Determine the [x, y] coordinate at the center of the cell enclosing the given text.  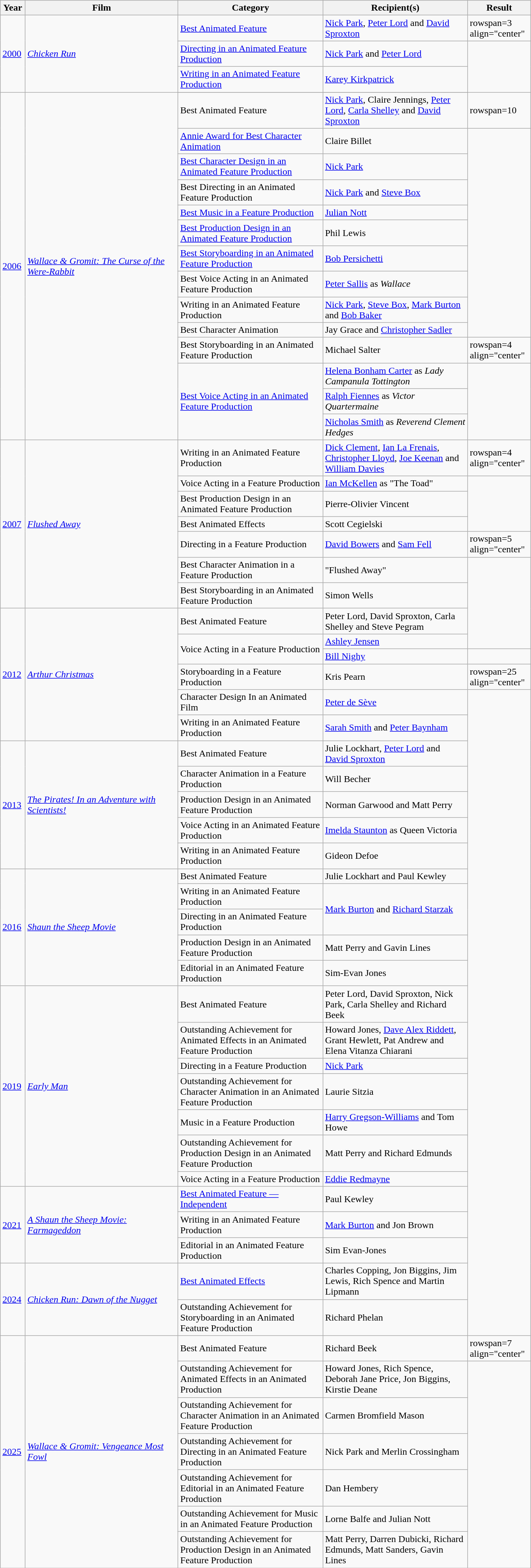
Nick Park and Merlin Crossingham [395, 1452]
Dan Hembery [395, 1488]
Outstanding Achievement for Animated Effects in an Animated Feature Production [251, 1040]
Harry Gregson-Williams and Tom Howe [395, 1123]
Annie Award for Best Character Animation [251, 141]
Richard Beek [395, 1348]
The Pirates! In an Adventure with Scientists! [101, 805]
Outstanding Achievement for Storyboarding in an Animated Feature Production [251, 1317]
Paul Kewley [395, 1199]
Julian Nott [395, 212]
Outstanding Achievement for Music in an Animated Feature Production [251, 1518]
2025 [13, 1452]
Flushed Away [101, 524]
2013 [13, 805]
Helena Bonham Carter as Lady Campanula Tottington [395, 376]
Ashley Jensen [395, 641]
Will Becher [395, 779]
Early Man [101, 1086]
rowspan=3 align="center" [499, 28]
Outstanding Achievement for Editorial in an Animated Feature Production [251, 1488]
Bob Persichetti [395, 258]
Wallace & Gromit: The Curse of the Were-Rabbit [101, 266]
Recipient(s) [395, 8]
Karey Kirkpatrick [395, 79]
Simon Wells [395, 596]
Lorne Balfe and Julian Nott [395, 1518]
Nick Park and Peter Lord [395, 53]
Kris Pearn [395, 677]
2021 [13, 1225]
Matt Perry, Darren Dubicki, Richard Edmunds, Matt Sanders, Gavin Lines [395, 1550]
Nick Park, Claire Jennings, Peter Lord, Carla Shelley and David Sproxton [395, 110]
Peter Lord, David Sproxton, Nick Park, Carla Shelley and Richard Beek [395, 1004]
Category [251, 8]
Ralph Fiennes as Victor Quartermaine [395, 401]
Charles Copping, Jon Biggins, Jim Lewis, Rich Spence and Martin Lipmann [395, 1281]
Imelda Staunton as Queen Victoria [395, 830]
Matt Perry and Gavin Lines [395, 947]
Peter de Sève [395, 703]
2012 [13, 674]
rowspan=5 align="center" [499, 544]
Claire Billet [395, 141]
Eddie Redmayne [395, 1179]
rowspan=10 [499, 110]
Chicken Run [101, 53]
Julie Lockhart and Paul Kewley [395, 876]
Outstanding Achievement for Animated Effects in an Animated Production [251, 1379]
Best Animated Feature — Independent [251, 1199]
Phil Lewis [395, 233]
Arthur Christmas [101, 674]
David Bowers and Sam Fell [395, 544]
Best Character Design in an Animated Feature Production [251, 167]
Mark Burton and Richard Starzak [395, 909]
Gideon Defoe [395, 856]
Nicholas Smith as Reverend Clement Hedges [395, 427]
A Shaun the Sheep Movie: Farmageddon [101, 1225]
Nick Park, Steve Box, Mark Burton and Bob Baker [395, 309]
Michael Salter [395, 350]
Jay Grace and Christopher Sadler [395, 330]
Character Animation in a Feature Production [251, 779]
2000 [13, 53]
Richard Phelan [395, 1317]
Nick Park, Peter Lord and David Sproxton [395, 28]
Chicken Run: Dawn of the Nugget [101, 1299]
Peter Sallis as Wallace [395, 284]
rowspan=7 align="center" [499, 1348]
Sarah Smith and Peter Baynham [395, 728]
Year [13, 8]
Scott Cegielski [395, 524]
Best Character Animation in a Feature Production [251, 570]
Voice Acting in an Animated Feature Production [251, 830]
2016 [13, 927]
Film [101, 8]
2007 [13, 524]
Peter Lord, David Sproxton, Carla Shelley and Steve Pegram [395, 621]
Howard Jones, Dave Alex Riddett, Grant Hewlett, Pat Andrew and Elena Vitanza Chiarani [395, 1040]
Outstanding Achievement for Directing in an Animated Feature Production [251, 1452]
Matt Perry and Richard Edmunds [395, 1153]
Best Directing in an Animated Feature Production [251, 192]
Best Character Animation [251, 330]
Shaun the Sheep Movie [101, 927]
Pierre-Olivier Vincent [395, 504]
Bill Nighy [395, 656]
Music in a Feature Production [251, 1123]
Storyboarding in a Feature Production [251, 677]
Wallace & Gromit: Vengeance Most Fowl [101, 1452]
Dick Clement, Ian La Frenais, Christopher Lloyd, Joe Keenan and William Davies [395, 458]
Nick Park and Steve Box [395, 192]
Norman Garwood and Matt Perry [395, 805]
Carmen Bromfield Mason [395, 1415]
Howard Jones, Rich Spence, Deborah Jane Price, Jon Biggins, Kirstie Deane [395, 1379]
Result [499, 8]
Character Design In an Animated Film [251, 703]
2024 [13, 1299]
2006 [13, 266]
Mark Burton and Jon Brown [395, 1225]
Julie Lockhart, Peter Lord and David Sproxton [395, 754]
Best Music in a Feature Production [251, 212]
Sim-Evan Jones [395, 973]
Sim Evan-Jones [395, 1250]
rowspan=25 align="center" [499, 677]
Ian McKellen as "The Toad" [395, 483]
Laurie Sitzia [395, 1091]
2019 [13, 1086]
"Flushed Away" [395, 570]
